Pinpoint the cell where the given text exists, returning its [X, Y] midpoint coordinate. 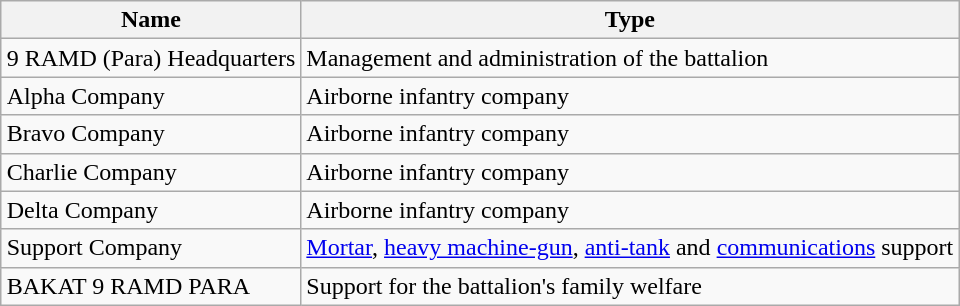
Management and administration of the battalion [630, 58]
Type [630, 20]
Alpha Company [151, 96]
Name [151, 20]
Support Company [151, 248]
Bravo Company [151, 134]
BAKAT 9 RAMD PARA [151, 286]
Support for the battalion's family welfare [630, 286]
Charlie Company [151, 172]
9 RAMD (Para) Headquarters [151, 58]
Mortar, heavy machine-gun, anti-tank and communications support [630, 248]
Delta Company [151, 210]
